Detect which cell encompasses the target text, then output its (X, Y) center coordinate. 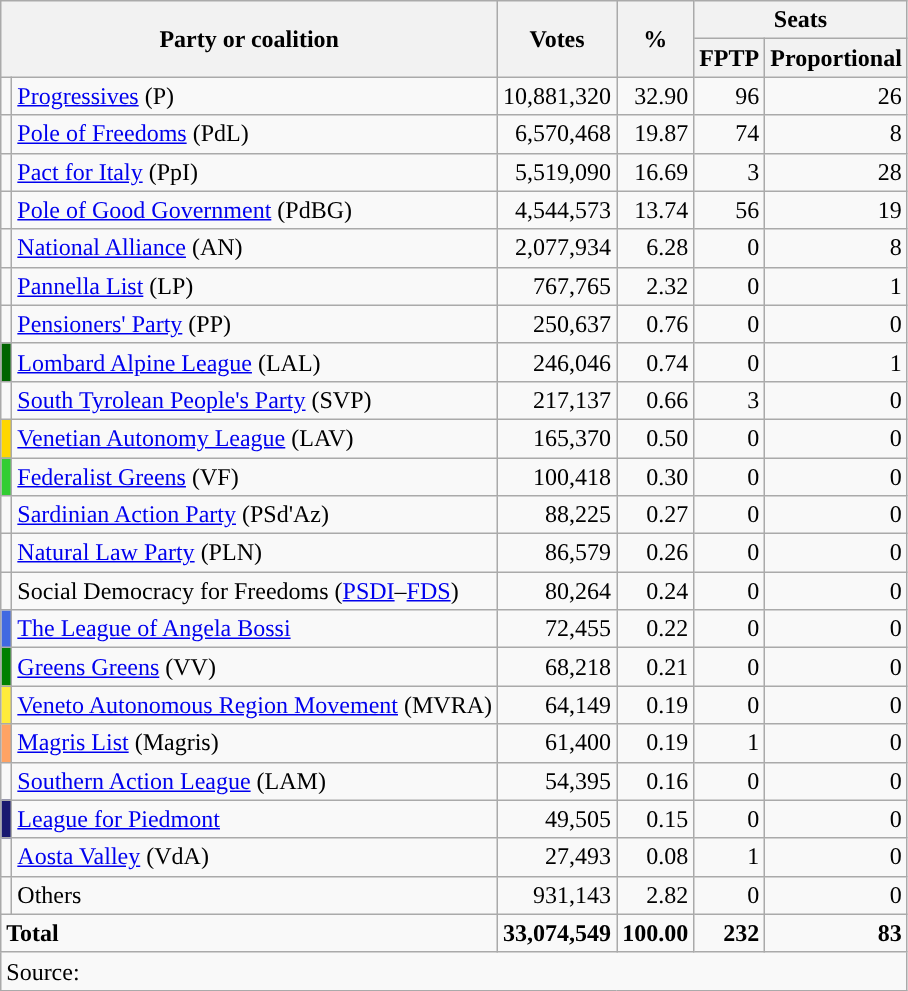
0.27 (656, 515)
49,505 (558, 819)
Venetian Autonomy League (LAV) (255, 438)
88,225 (558, 515)
16.69 (656, 172)
27,493 (558, 857)
0.50 (656, 438)
13.74 (656, 210)
Social Democracy for Freedoms (PSDI–FDS) (255, 591)
931,143 (558, 895)
4,544,573 (558, 210)
0.15 (656, 819)
74 (730, 134)
0.16 (656, 781)
64,149 (558, 705)
54,395 (558, 781)
Aosta Valley (VdA) (255, 857)
0.08 (656, 857)
0.74 (656, 362)
The League of Angela Bossi (255, 629)
86,579 (558, 553)
96 (730, 96)
246,046 (558, 362)
32.90 (656, 96)
Greens Greens (VV) (255, 667)
0.66 (656, 400)
68,218 (558, 667)
South Tyrolean People's Party (SVP) (255, 400)
767,765 (558, 286)
80,264 (558, 591)
0.21 (656, 667)
Proportional (836, 58)
61,400 (558, 743)
Natural Law Party (PLN) (255, 553)
% (656, 39)
10,881,320 (558, 96)
33,074,549 (558, 933)
72,455 (558, 629)
Others (255, 895)
National Alliance (AN) (255, 248)
Progressives (P) (255, 96)
Sardinian Action Party (PSd'Az) (255, 515)
Votes (558, 39)
28 (836, 172)
Party or coalition (250, 39)
0.26 (656, 553)
0.76 (656, 324)
6,570,468 (558, 134)
0.24 (656, 591)
250,637 (558, 324)
5,519,090 (558, 172)
100,418 (558, 477)
FPTP (730, 58)
Pact for Italy (PpI) (255, 172)
0.22 (656, 629)
Veneto Autonomous Region Movement (MVRA) (255, 705)
Southern Action League (LAM) (255, 781)
Pole of Freedoms (PdL) (255, 134)
League for Piedmont (255, 819)
Lombard Alpine League (LAL) (255, 362)
Magris List (Magris) (255, 743)
2.82 (656, 895)
19 (836, 210)
232 (730, 933)
26 (836, 96)
Source: (454, 971)
Pannella List (LP) (255, 286)
83 (836, 933)
6.28 (656, 248)
0.30 (656, 477)
Federalist Greens (VF) (255, 477)
217,137 (558, 400)
2,077,934 (558, 248)
Pole of Good Government (PdBG) (255, 210)
19.87 (656, 134)
Pensioners' Party (PP) (255, 324)
56 (730, 210)
Seats (801, 20)
Total (250, 933)
100.00 (656, 933)
2.32 (656, 286)
165,370 (558, 438)
